Return the [x, y] coordinate for the center point of the cell that contains the specified text.  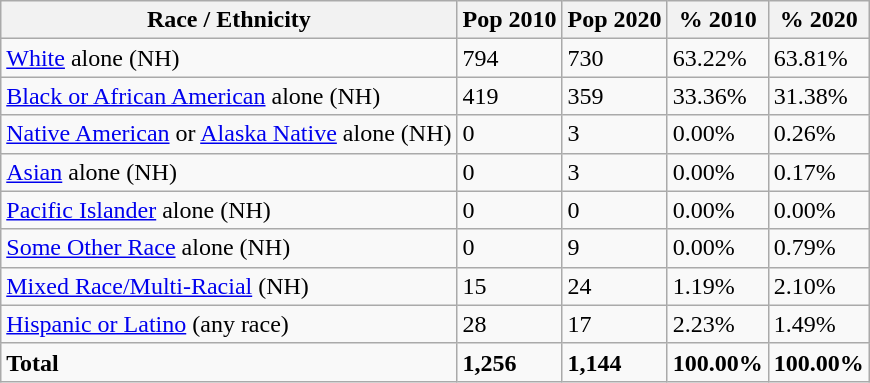
15 [510, 286]
2.23% [718, 324]
Total [229, 362]
1,256 [510, 362]
0.26% [818, 134]
% 2010 [718, 20]
Pop 2010 [510, 20]
24 [614, 286]
2.10% [818, 286]
Some Other Race alone (NH) [229, 248]
1.19% [718, 286]
Race / Ethnicity [229, 20]
Mixed Race/Multi-Racial (NH) [229, 286]
1.49% [818, 324]
17 [614, 324]
% 2020 [818, 20]
28 [510, 324]
Black or African American alone (NH) [229, 96]
794 [510, 58]
730 [614, 58]
Hispanic or Latino (any race) [229, 324]
White alone (NH) [229, 58]
359 [614, 96]
419 [510, 96]
63.81% [818, 58]
9 [614, 248]
Native American or Alaska Native alone (NH) [229, 134]
31.38% [818, 96]
Pop 2020 [614, 20]
0.17% [818, 172]
33.36% [718, 96]
Pacific Islander alone (NH) [229, 210]
Asian alone (NH) [229, 172]
63.22% [718, 58]
0.79% [818, 248]
1,144 [614, 362]
